Scan for the cell matching the given text and deliver its (X, Y) coordinate at center. 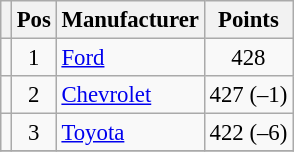
Manufacturer (130, 20)
427 (–1) (248, 95)
Chevrolet (130, 95)
3 (34, 133)
428 (248, 58)
Pos (34, 20)
Points (248, 20)
422 (–6) (248, 133)
Ford (130, 58)
Toyota (130, 133)
2 (34, 95)
1 (34, 58)
